Capture the cell that displays the provided text and extract its (X, Y) central coordinate. 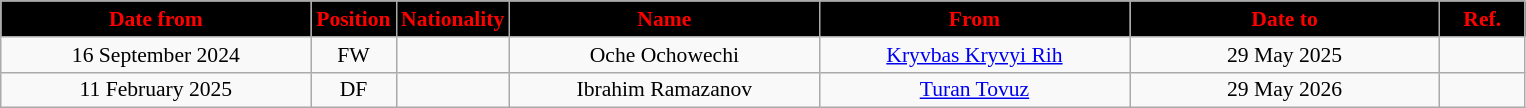
FW (354, 55)
Turan Tovuz (974, 90)
11 February 2025 (156, 90)
DF (354, 90)
From (974, 19)
29 May 2026 (1285, 90)
Ibrahim Ramazanov (664, 90)
Nationality (452, 19)
29 May 2025 (1285, 55)
Ref. (1482, 19)
Date to (1285, 19)
Date from (156, 19)
16 September 2024 (156, 55)
Position (354, 19)
Name (664, 19)
Oche Ochowechi (664, 55)
Kryvbas Kryvyi Rih (974, 55)
